Find where the given text appears and provide that cell's center as (x, y) coordinate. 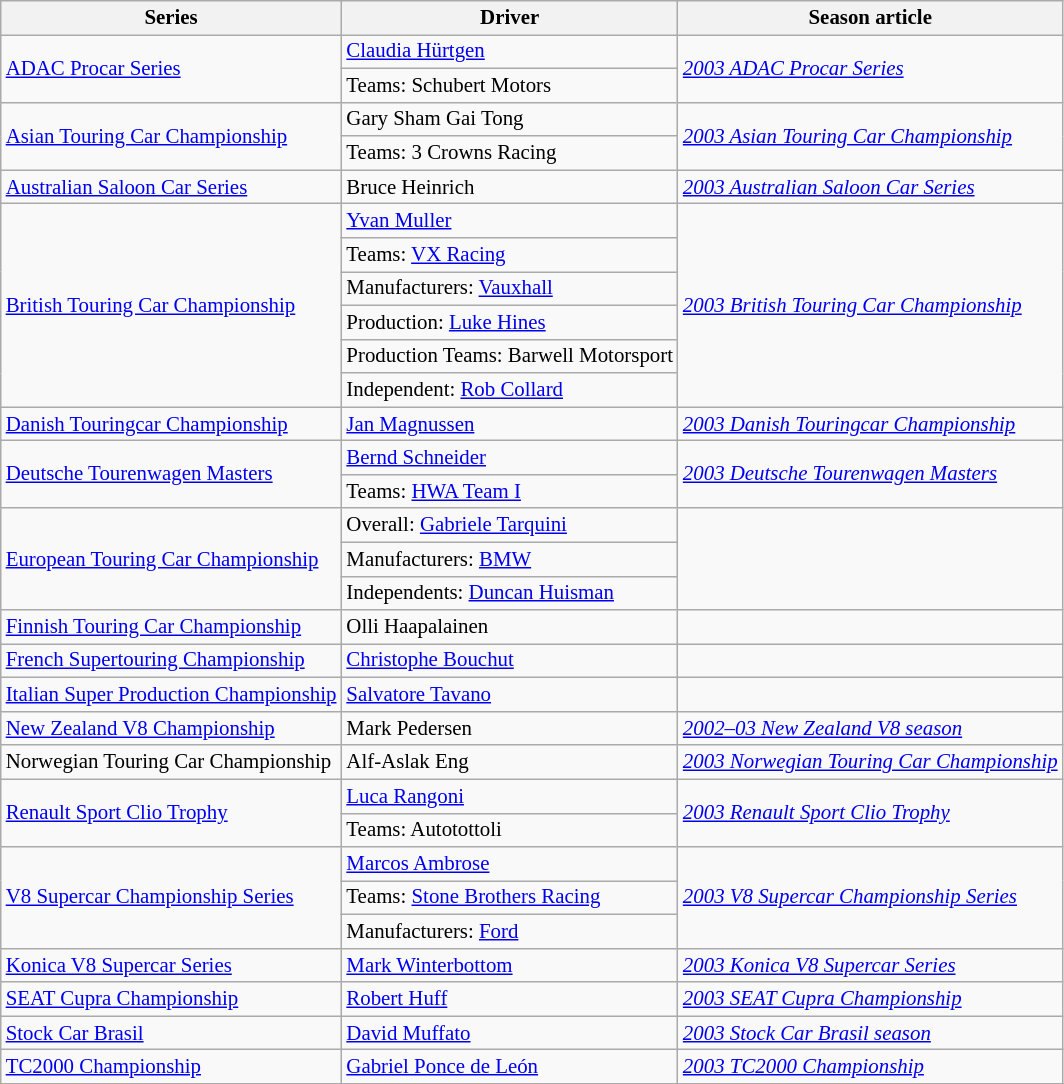
Bruce Heinrich (510, 187)
2003 Stock Car Brasil season (870, 1033)
Alf-Aslak Eng (510, 762)
Season article (870, 18)
Teams: Schubert Motors (510, 85)
2003 V8 Supercar Championship Series (870, 898)
Olli Haapalainen (510, 627)
2003 TC2000 Championship (870, 1067)
Yvan Muller (510, 221)
Bernd Schneider (510, 458)
Teams: VX Racing (510, 255)
European Touring Car Championship (172, 559)
Deutsche Tourenwagen Masters (172, 475)
Manufacturers: Vauxhall (510, 288)
Driver (510, 18)
Mark Pedersen (510, 728)
Teams: HWA Team I (510, 491)
New Zealand V8 Championship (172, 728)
Stock Car Brasil (172, 1033)
2003 Deutsche Tourenwagen Masters (870, 475)
Danish Touringcar Championship (172, 424)
Italian Super Production Championship (172, 695)
2003 Konica V8 Supercar Series (870, 965)
Konica V8 Supercar Series (172, 965)
2003 Norwegian Touring Car Championship (870, 762)
2003 Australian Saloon Car Series (870, 187)
Salvatore Tavano (510, 695)
Production: Luke Hines (510, 322)
French Supertouring Championship (172, 661)
Jan Magnussen (510, 424)
TC2000 Championship (172, 1067)
Series (172, 18)
2003 British Touring Car Championship (870, 306)
SEAT Cupra Championship (172, 999)
Teams: Autotottoli (510, 830)
Renault Sport Clio Trophy (172, 813)
2003 Renault Sport Clio Trophy (870, 813)
Independent: Rob Collard (510, 390)
Norwegian Touring Car Championship (172, 762)
Gary Sham Gai Tong (510, 119)
David Muffato (510, 1033)
ADAC Procar Series (172, 68)
Teams: Stone Brothers Racing (510, 898)
2003 Danish Touringcar Championship (870, 424)
Gabriel Ponce de León (510, 1067)
Overall: Gabriele Tarquini (510, 525)
Production Teams: Barwell Motorsport (510, 356)
Mark Winterbottom (510, 965)
Australian Saloon Car Series (172, 187)
Manufacturers: Ford (510, 931)
2003 SEAT Cupra Championship (870, 999)
Luca Rangoni (510, 796)
Asian Touring Car Championship (172, 136)
Finnish Touring Car Championship (172, 627)
V8 Supercar Championship Series (172, 898)
Manufacturers: BMW (510, 559)
Christophe Bouchut (510, 661)
Teams: 3 Crowns Racing (510, 153)
Independents: Duncan Huisman (510, 593)
2003 ADAC Procar Series (870, 68)
2002–03 New Zealand V8 season (870, 728)
Robert Huff (510, 999)
2003 Asian Touring Car Championship (870, 136)
Claudia Hürtgen (510, 51)
Marcos Ambrose (510, 864)
British Touring Car Championship (172, 306)
